For the text-containing cell, return its midpoint in (x, y) coordinate format. 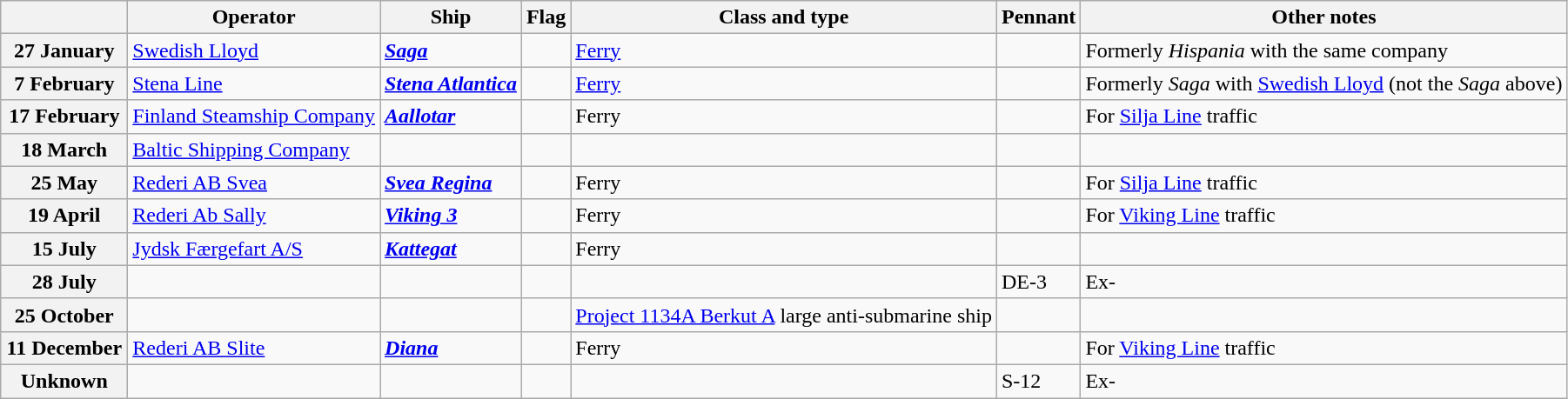
27 January (64, 50)
Viking 3 (451, 216)
Rederi Ab Sally (254, 216)
Kattegat (451, 249)
Stena Atlantica (451, 83)
28 July (64, 282)
Finland Steamship Company (254, 116)
Diana (451, 348)
11 December (64, 348)
Flag (546, 17)
Class and type (784, 17)
Formerly Hispania with the same company (1324, 50)
DE-3 (1038, 282)
Jydsk Færgefart A/S (254, 249)
Saga (451, 50)
Rederi AB Slite (254, 348)
Swedish Lloyd (254, 50)
Pennant (1038, 17)
25 October (64, 315)
7 February (64, 83)
Stena Line (254, 83)
Aallotar (451, 116)
Formerly Saga with Swedish Lloyd (not the Saga above) (1324, 83)
19 April (64, 216)
Other notes (1324, 17)
Unknown (64, 381)
Baltic Shipping Company (254, 150)
Svea Regina (451, 183)
18 March (64, 150)
25 May (64, 183)
S-12 (1038, 381)
17 February (64, 116)
15 July (64, 249)
Rederi AB Svea (254, 183)
Project 1134A Berkut A large anti-submarine ship (784, 315)
Operator (254, 17)
Ship (451, 17)
